Find where the given text appears and provide that cell's center as [X, Y] coordinate. 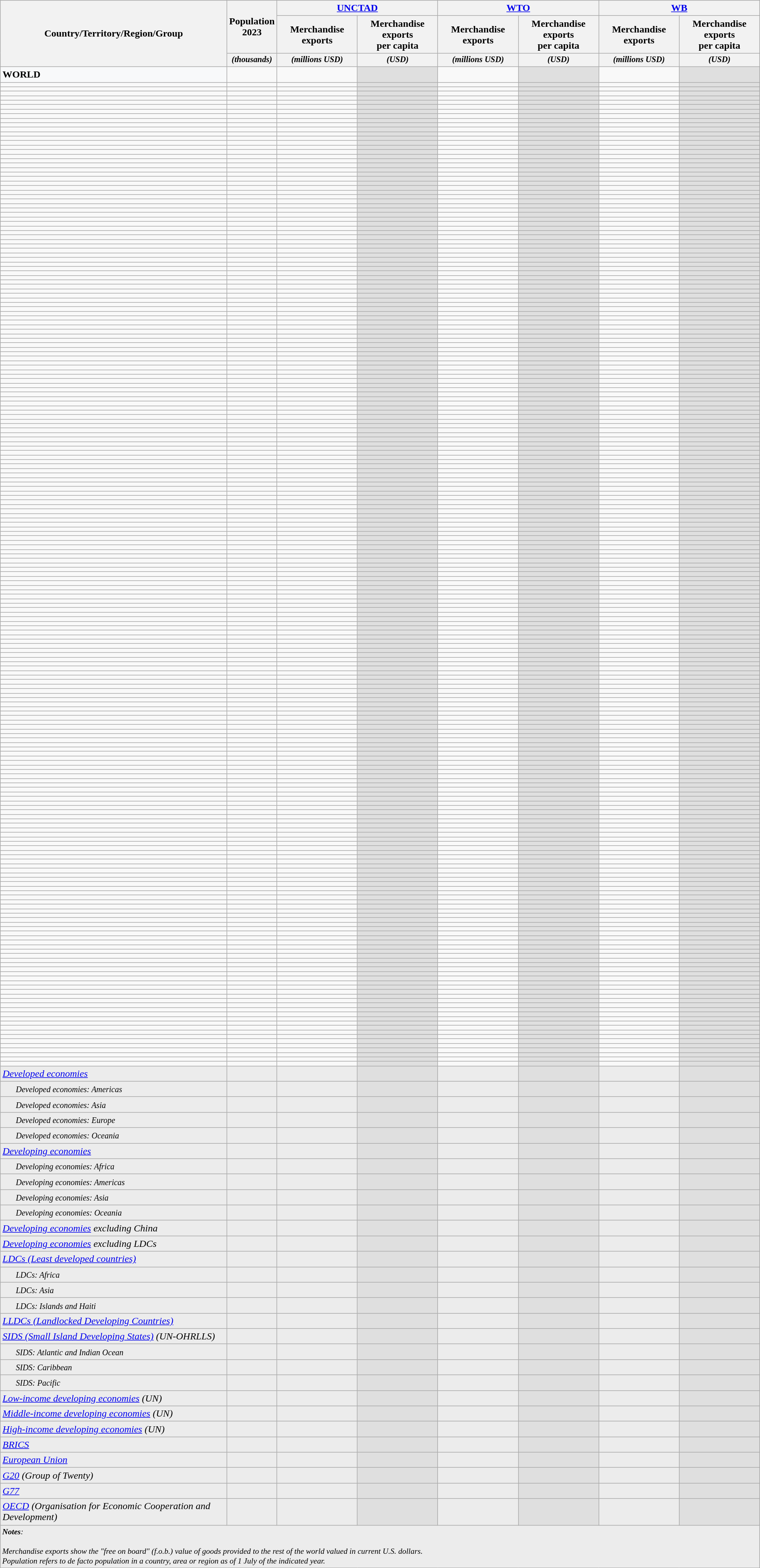
SIDS: Caribbean [114, 1367]
Developing economies: Americas [114, 1182]
WORLD [114, 75]
LDCs: Asia [114, 1290]
High-income developing economies (UN) [114, 1429]
G20 (Group of Twenty) [114, 1475]
WB [679, 8]
Population2023 [252, 27]
Developing economies [114, 1151]
Middle-income developing economies (UN) [114, 1414]
OECD (Organisation for Economic Cooperation and Development) [114, 1512]
LDCs: Islands and Haiti [114, 1305]
LDCs (Least developed countries) [114, 1259]
SIDS (Small Island Developing States) (UN-OHRLLS) [114, 1336]
Developed economies: Oceania [114, 1136]
Developed economies: Asia [114, 1104]
LDCs: Africa [114, 1274]
(thousands) [252, 60]
WTO [518, 8]
Developing economies: Asia [114, 1197]
Developed economies: Europe [114, 1120]
Country/Territory/Region/Group [114, 34]
Developing economies excluding LDCs [114, 1244]
Low-income developing economies (UN) [114, 1398]
BRICS [114, 1445]
G77 [114, 1491]
Developed economies: Americas [114, 1089]
Developed economies [114, 1073]
European Union [114, 1460]
SIDS: Pacific [114, 1383]
LLDCs (Landlocked Developing Countries) [114, 1321]
Developing economies excluding China [114, 1228]
UNCTAD [357, 8]
SIDS: Atlantic and Indian Ocean [114, 1352]
Developing economies: Africa [114, 1166]
Developing economies: Oceania [114, 1213]
